Find where the given text appears and provide that cell's center as [x, y] coordinate. 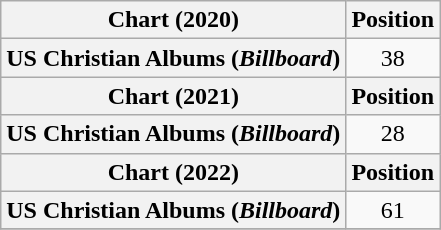
38 [393, 58]
61 [393, 210]
Chart (2021) [174, 96]
Chart (2022) [174, 172]
Chart (2020) [174, 20]
28 [393, 134]
